Return the [X, Y] coordinate for the center point of the cell that contains the specified text.  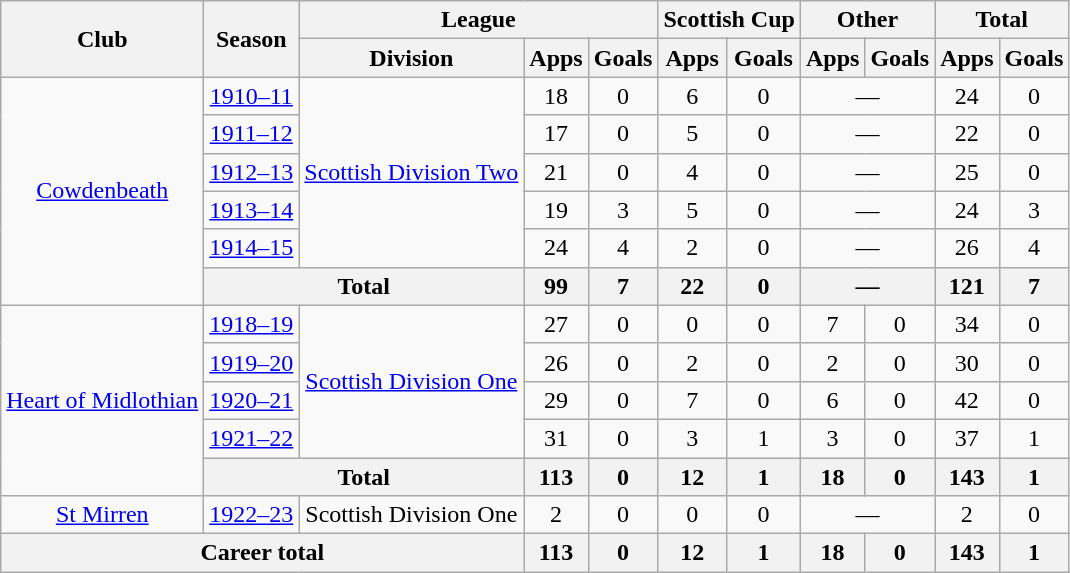
Heart of Midlothian [102, 400]
34 [967, 324]
31 [556, 438]
1921–22 [252, 438]
Cowdenbeath [102, 191]
Scottish Division Two [412, 172]
99 [556, 286]
Club [102, 39]
Division [412, 58]
17 [556, 134]
1914–15 [252, 248]
1922–23 [252, 515]
1918–19 [252, 324]
1919–20 [252, 362]
1910–11 [252, 96]
30 [967, 362]
1913–14 [252, 210]
37 [967, 438]
25 [967, 172]
29 [556, 400]
19 [556, 210]
Season [252, 39]
Career total [262, 553]
42 [967, 400]
1912–13 [252, 172]
Scottish Cup [729, 20]
1920–21 [252, 400]
Other [867, 20]
1911–12 [252, 134]
St Mirren [102, 515]
21 [556, 172]
27 [556, 324]
121 [967, 286]
League [478, 20]
